Return [X, Y] of the center of cell containing provided text 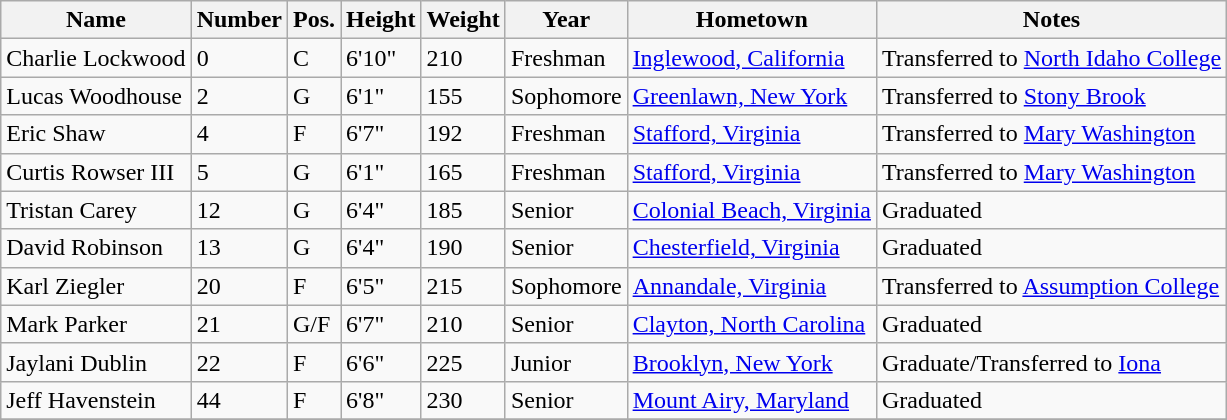
Height [381, 20]
Transferred to Assumption College [1051, 286]
Transferred to Stony Brook [1051, 96]
David Robinson [96, 248]
190 [463, 248]
Lucas Woodhouse [96, 96]
22 [239, 362]
Hometown [752, 20]
12 [239, 210]
20 [239, 286]
6'6" [381, 362]
Jeff Havenstein [96, 400]
Pos. [314, 20]
Name [96, 20]
Brooklyn, New York [752, 362]
Inglewood, California [752, 58]
21 [239, 324]
Graduate/Transferred to Iona [1051, 362]
6'8" [381, 400]
Annandale, Virginia [752, 286]
165 [463, 172]
Jaylani Dublin [96, 362]
155 [463, 96]
Junior [566, 362]
Year [566, 20]
Weight [463, 20]
Mark Parker [96, 324]
C [314, 58]
6'5" [381, 286]
0 [239, 58]
G/F [314, 324]
Greenlawn, New York [752, 96]
185 [463, 210]
192 [463, 134]
5 [239, 172]
Charlie Lockwood [96, 58]
Karl Ziegler [96, 286]
215 [463, 286]
Mount Airy, Maryland [752, 400]
Clayton, North Carolina [752, 324]
Colonial Beach, Virginia [752, 210]
4 [239, 134]
2 [239, 96]
Notes [1051, 20]
6'10" [381, 58]
Transferred to North Idaho College [1051, 58]
Chesterfield, Virginia [752, 248]
230 [463, 400]
13 [239, 248]
Eric Shaw [96, 134]
225 [463, 362]
Curtis Rowser III [96, 172]
44 [239, 400]
Number [239, 20]
Tristan Carey [96, 210]
